For the text-containing cell, return its midpoint in [x, y] coordinate format. 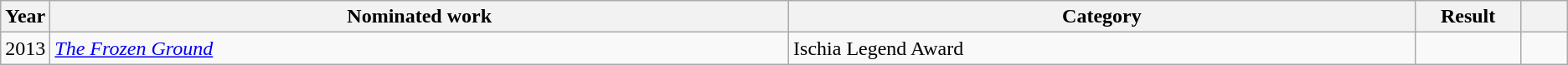
Category [1102, 17]
Ischia Legend Award [1102, 48]
Year [25, 17]
Nominated work [420, 17]
Result [1467, 17]
2013 [25, 48]
The Frozen Ground [420, 48]
